Locate the cell with the specified text and output its (x, y) center coordinate. 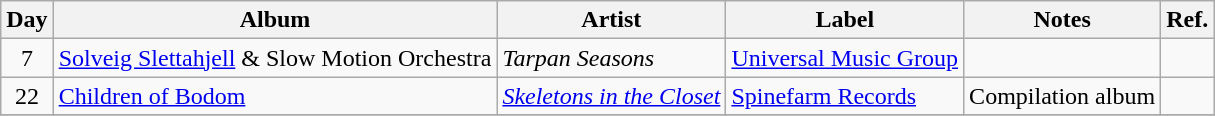
Artist (612, 20)
22 (27, 96)
Album (275, 20)
Notes (1062, 20)
7 (27, 58)
Day (27, 20)
Spinefarm Records (845, 96)
Tarpan Seasons (612, 58)
Solveig Slettahjell & Slow Motion Orchestra (275, 58)
Skeletons in the Closet (612, 96)
Universal Music Group (845, 58)
Ref. (1188, 20)
Label (845, 20)
Compilation album (1062, 96)
Children of Bodom (275, 96)
